Detect which cell encompasses the target text, then output its [X, Y] center coordinate. 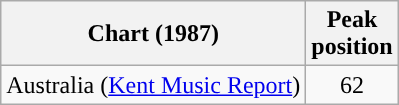
Australia (Kent Music Report) [154, 85]
Peakposition [352, 34]
Chart (1987) [154, 34]
62 [352, 85]
